Locate the cell with the specified text and output its [x, y] center coordinate. 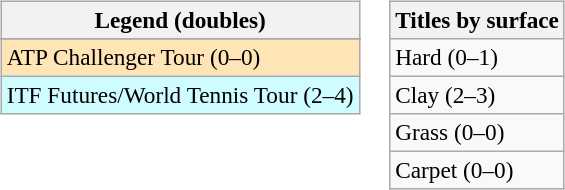
Grass (0–0) [478, 133]
Carpet (0–0) [478, 171]
Clay (2–3) [478, 95]
ITF Futures/World Tennis Tour (2–4) [180, 95]
ATP Challenger Tour (0–0) [180, 57]
Titles by surface [478, 20]
Legend (doubles) [180, 20]
Hard (0–1) [478, 57]
